Scan for the cell matching the given text and deliver its (x, y) coordinate at center. 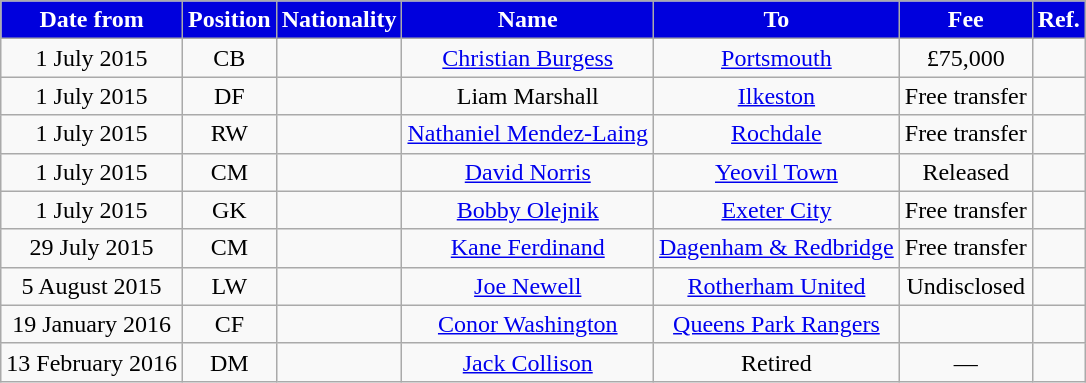
Nathaniel Mendez-Laing (528, 134)
LW (229, 286)
Rochdale (777, 134)
DF (229, 96)
Bobby Olejnik (528, 210)
Rotherham United (777, 286)
13 February 2016 (92, 362)
Christian Burgess (528, 58)
Undisclosed (966, 286)
Kane Ferdinand (528, 248)
Exeter City (777, 210)
Name (528, 20)
Liam Marshall (528, 96)
CF (229, 324)
Ref. (1058, 20)
RW (229, 134)
Date from (92, 20)
Portsmouth (777, 58)
Queens Park Rangers (777, 324)
Fee (966, 20)
19 January 2016 (92, 324)
29 July 2015 (92, 248)
Retired (777, 362)
Jack Collison (528, 362)
Conor Washington (528, 324)
£75,000 (966, 58)
Yeovil Town (777, 172)
David Norris (528, 172)
GK (229, 210)
Position (229, 20)
5 August 2015 (92, 286)
CB (229, 58)
Joe Newell (528, 286)
To (777, 20)
Nationality (339, 20)
DM (229, 362)
Dagenham & Redbridge (777, 248)
— (966, 362)
Ilkeston (777, 96)
Released (966, 172)
